Determine the (X, Y) coordinate at the center of the cell enclosing the given text.  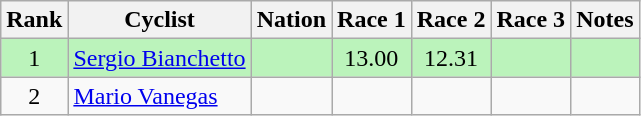
Nation (291, 20)
2 (34, 96)
Notes (605, 20)
Mario Vanegas (160, 96)
Cyclist (160, 20)
13.00 (372, 58)
Sergio Bianchetto (160, 58)
Rank (34, 20)
Race 1 (372, 20)
1 (34, 58)
12.31 (451, 58)
Race 3 (531, 20)
Race 2 (451, 20)
